Capture the cell that displays the provided text and extract its [X, Y] central coordinate. 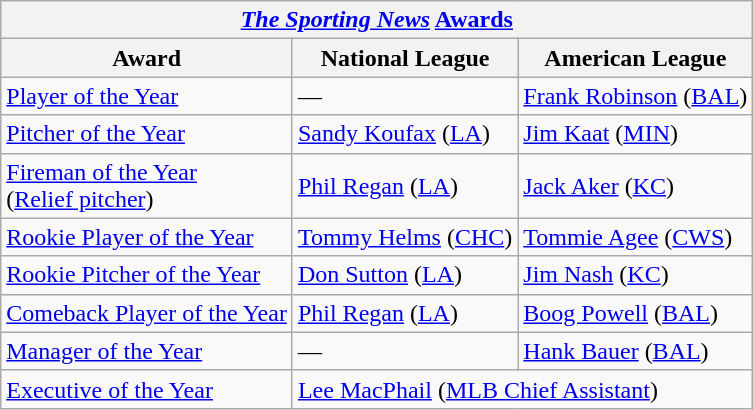
American League [636, 58]
Jim Kaat (MIN) [636, 134]
Comeback Player of the Year [147, 313]
Manager of the Year [147, 351]
Player of the Year [147, 96]
Fireman of the Year(Relief pitcher) [147, 186]
Lee MacPhail (MLB Chief Assistant) [522, 389]
Rookie Player of the Year [147, 237]
Tommy Helms (CHC) [404, 237]
National League [404, 58]
Hank Bauer (BAL) [636, 351]
The Sporting News Awards [377, 20]
Pitcher of the Year [147, 134]
Tommie Agee (CWS) [636, 237]
Sandy Koufax (LA) [404, 134]
Frank Robinson (BAL) [636, 96]
Jim Nash (KC) [636, 275]
Don Sutton (LA) [404, 275]
Award [147, 58]
Jack Aker (KC) [636, 186]
Rookie Pitcher of the Year [147, 275]
Boog Powell (BAL) [636, 313]
Executive of the Year [147, 389]
